For the text-containing cell, return its midpoint in [x, y] coordinate format. 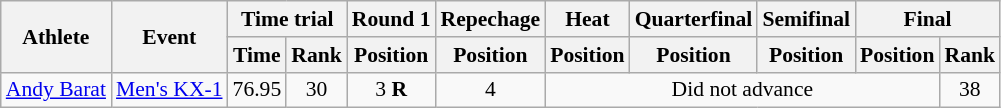
Time [258, 55]
Heat [587, 19]
Quarterfinal [694, 19]
Andy Barat [56, 90]
Event [170, 36]
Athlete [56, 36]
Round 1 [392, 19]
Did not advance [742, 90]
30 [316, 90]
76.95 [258, 90]
Repechage [491, 19]
4 [491, 90]
3 R [392, 90]
Final [928, 19]
Semifinal [806, 19]
38 [970, 90]
Men's KX-1 [170, 90]
Time trial [288, 19]
